Find where the given text appears and provide that cell's center as [X, Y] coordinate. 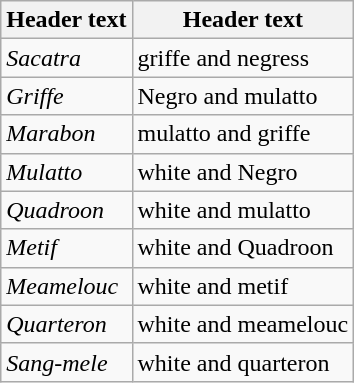
Quadroon [66, 210]
mulatto and griffe [243, 134]
Negro and mulatto [243, 96]
Metif [66, 248]
Meamelouc [66, 286]
Mulatto [66, 172]
Quarteron [66, 324]
Griffe [66, 96]
griffe and negress [243, 58]
Marabon [66, 134]
white and metif [243, 286]
white and Negro [243, 172]
white and mulatto [243, 210]
Sang-mele [66, 362]
white and Quadroon [243, 248]
Sacatra [66, 58]
white and quarteron [243, 362]
white and meamelouc [243, 324]
